Provide the (X, Y) coordinate of the cell's center where the given text is located.  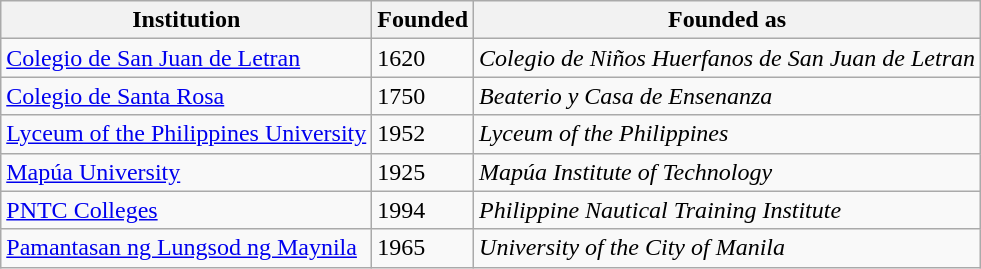
Mapúa Institute of Technology (728, 172)
Colegio de San Juan de Letran (186, 58)
1925 (423, 172)
Pamantasan ng Lungsod ng Maynila (186, 248)
1952 (423, 134)
University of the City of Manila (728, 248)
Colegio de Santa Rosa (186, 96)
Founded (423, 20)
PNTC Colleges (186, 210)
1994 (423, 210)
Philippine Nautical Training Institute (728, 210)
Colegio de Niños Huerfanos de San Juan de Letran (728, 58)
Institution (186, 20)
1620 (423, 58)
Lyceum of the Philippines University (186, 134)
1965 (423, 248)
Lyceum of the Philippines (728, 134)
1750 (423, 96)
Founded as (728, 20)
Beaterio y Casa de Ensenanza (728, 96)
Mapúa University (186, 172)
